Return [x, y] of the center of cell containing provided text 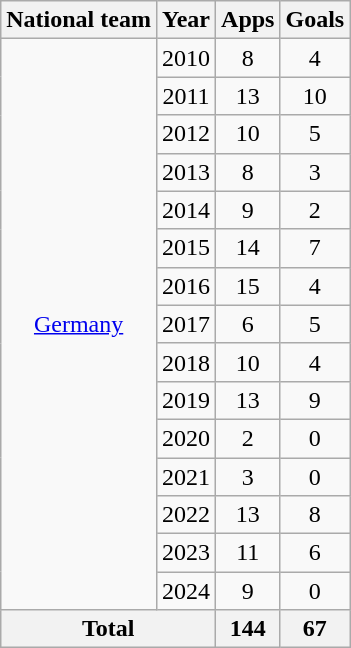
2016 [186, 286]
2015 [186, 248]
144 [248, 629]
14 [248, 248]
2012 [186, 134]
2013 [186, 172]
Year [186, 20]
Goals [315, 20]
National team [79, 20]
11 [248, 553]
Total [108, 629]
2019 [186, 400]
15 [248, 286]
2021 [186, 477]
2022 [186, 515]
Apps [248, 20]
2010 [186, 58]
7 [315, 248]
2018 [186, 362]
2024 [186, 591]
2014 [186, 210]
Germany [79, 324]
67 [315, 629]
2017 [186, 324]
2023 [186, 553]
2020 [186, 438]
2011 [186, 96]
